Locate the cell with the specified text and output its (x, y) center coordinate. 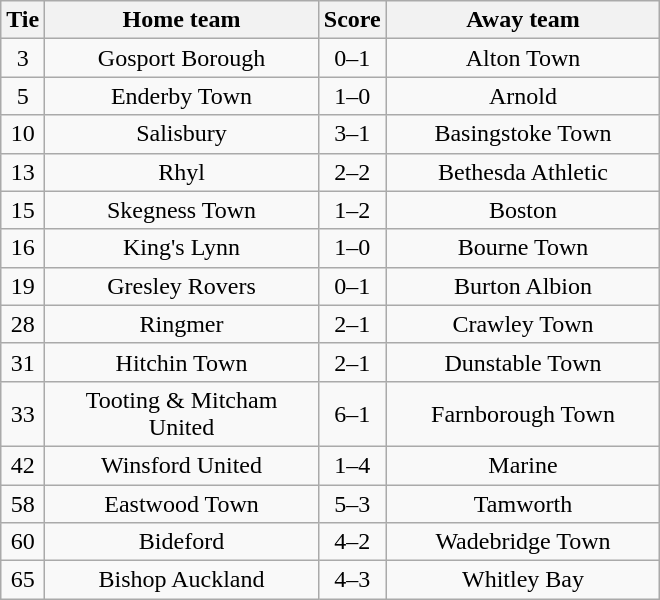
33 (23, 414)
1–2 (352, 210)
King's Lynn (182, 248)
58 (23, 503)
Tooting & Mitcham United (182, 414)
Farnborough Town (523, 414)
Skegness Town (182, 210)
Bishop Auckland (182, 580)
Crawley Town (523, 324)
Salisbury (182, 134)
Score (352, 20)
Eastwood Town (182, 503)
Bethesda Athletic (523, 172)
65 (23, 580)
Alton Town (523, 58)
Enderby Town (182, 96)
19 (23, 286)
3–1 (352, 134)
42 (23, 465)
15 (23, 210)
Tamworth (523, 503)
Whitley Bay (523, 580)
2–2 (352, 172)
Gresley Rovers (182, 286)
Winsford United (182, 465)
Home team (182, 20)
Ringmer (182, 324)
10 (23, 134)
6–1 (352, 414)
16 (23, 248)
3 (23, 58)
60 (23, 542)
Bideford (182, 542)
Burton Albion (523, 286)
28 (23, 324)
4–3 (352, 580)
Dunstable Town (523, 362)
Gosport Borough (182, 58)
Away team (523, 20)
4–2 (352, 542)
Marine (523, 465)
31 (23, 362)
1–4 (352, 465)
5–3 (352, 503)
Rhyl (182, 172)
Hitchin Town (182, 362)
Bourne Town (523, 248)
Tie (23, 20)
Boston (523, 210)
Arnold (523, 96)
13 (23, 172)
Wadebridge Town (523, 542)
5 (23, 96)
Basingstoke Town (523, 134)
